For the text-containing cell, return its midpoint in (x, y) coordinate format. 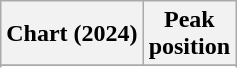
Peakposition (189, 34)
Chart (2024) (72, 34)
